Scan for the cell matching the given text and deliver its [X, Y] coordinate at center. 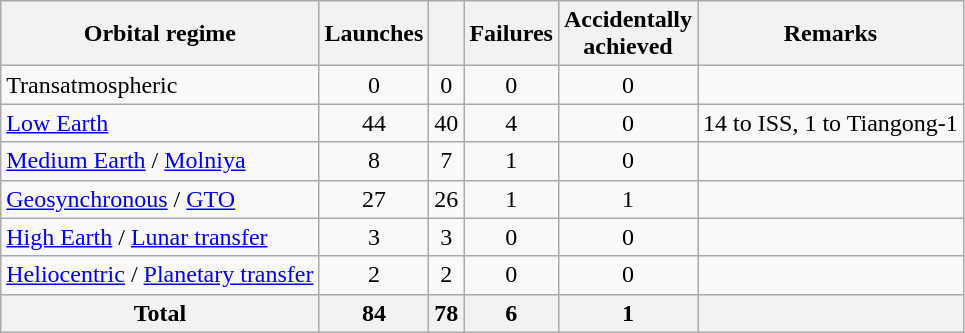
High Earth / Lunar transfer [160, 237]
26 [446, 199]
Geosynchronous / GTO [160, 199]
7 [446, 161]
Launches [374, 34]
8 [374, 161]
Transatmospheric [160, 85]
Low Earth [160, 123]
84 [374, 313]
Remarks [831, 34]
44 [374, 123]
4 [512, 123]
Total [160, 313]
Medium Earth / Molniya [160, 161]
6 [512, 313]
Heliocentric / Planetary transfer [160, 275]
40 [446, 123]
Accidentallyachieved [628, 34]
27 [374, 199]
78 [446, 313]
Failures [512, 34]
Orbital regime [160, 34]
14 to ISS, 1 to Tiangong-1 [831, 123]
